Return (X, Y) of the center of cell containing provided text 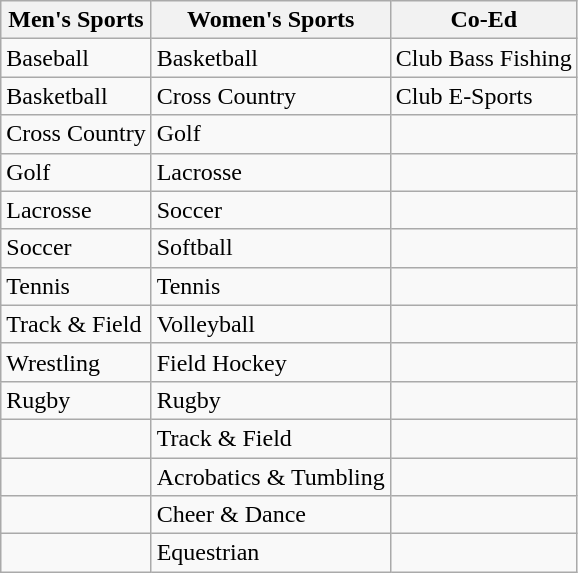
Women's Sports (270, 20)
Equestrian (270, 553)
Volleyball (270, 324)
Wrestling (76, 362)
Cheer & Dance (270, 515)
Co-Ed (484, 20)
Club E-Sports (484, 96)
Acrobatics & Tumbling (270, 477)
Baseball (76, 58)
Softball (270, 248)
Men's Sports (76, 20)
Club Bass Fishing (484, 58)
Field Hockey (270, 362)
